Scan for the cell matching the given text and deliver its [x, y] coordinate at center. 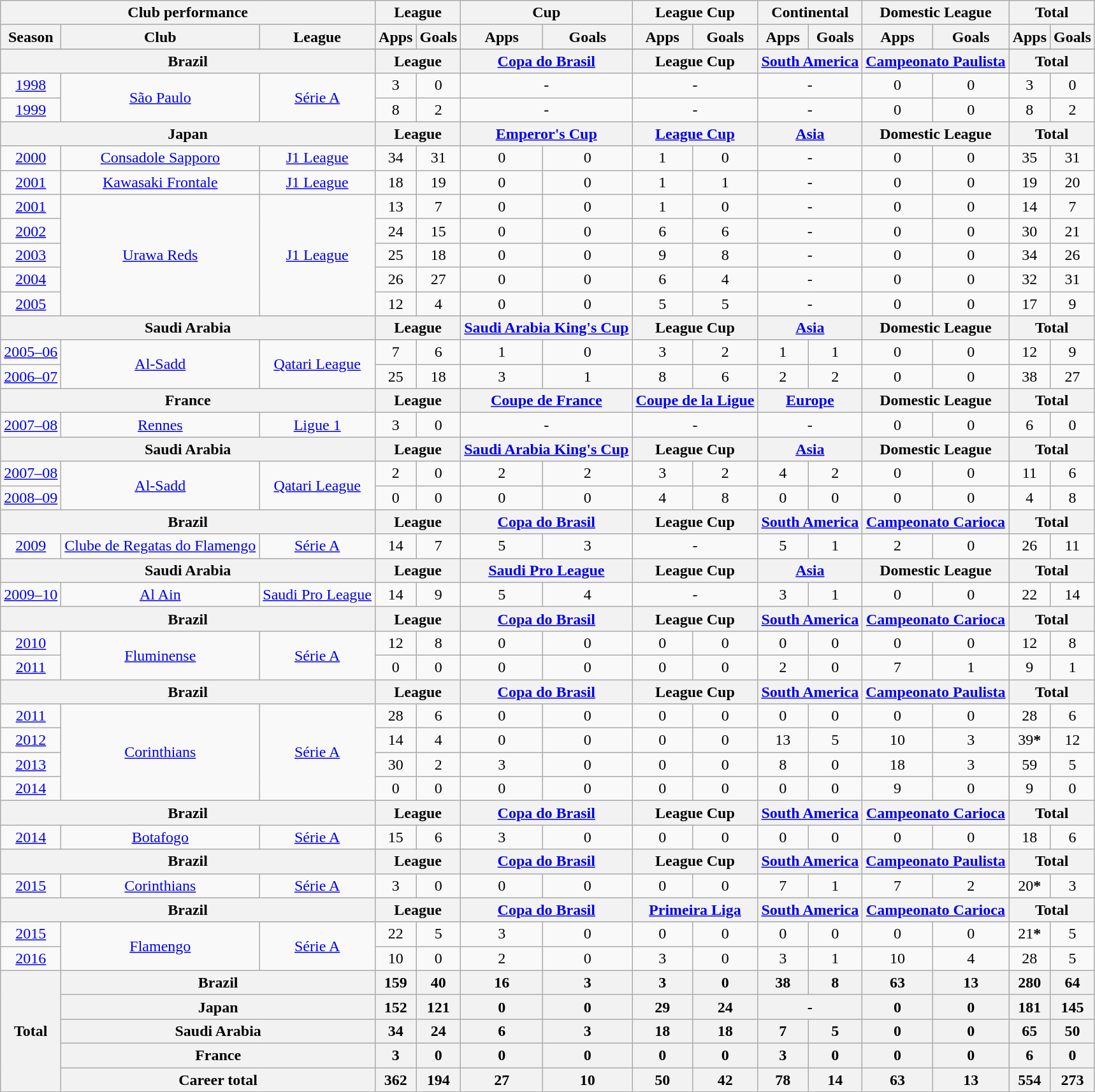
39* [1029, 740]
2008–09 [31, 498]
Emperor's Cup [547, 134]
Coupe de la Ligue [695, 401]
Europe [810, 401]
Ligue 1 [317, 425]
Flamengo [161, 946]
65 [1029, 1031]
78 [783, 1080]
Fluminense [161, 655]
Urawa Reds [161, 255]
20* [1029, 886]
Cup [547, 13]
2003 [31, 255]
Season [31, 37]
35 [1029, 158]
2002 [31, 231]
São Paulo [161, 97]
64 [1073, 982]
1999 [31, 110]
2004 [31, 279]
16 [502, 982]
280 [1029, 982]
554 [1029, 1080]
362 [396, 1080]
2000 [31, 158]
2013 [31, 765]
2005–06 [31, 352]
29 [663, 1007]
59 [1029, 765]
1998 [31, 85]
Club [161, 37]
Career total [218, 1080]
21* [1029, 934]
Rennes [161, 425]
Continental [810, 13]
Clube de Regatas do Flamengo [161, 546]
Al Ain [161, 594]
2006–07 [31, 377]
20 [1073, 182]
Club performance [188, 13]
Kawasaki Frontale [161, 182]
194 [439, 1080]
121 [439, 1007]
2012 [31, 740]
2010 [31, 643]
Botafogo [161, 837]
40 [439, 982]
32 [1029, 279]
17 [1029, 304]
2009–10 [31, 594]
152 [396, 1007]
Primeira Liga [695, 910]
2009 [31, 546]
273 [1073, 1080]
42 [725, 1080]
2005 [31, 304]
Consadole Sapporo [161, 158]
159 [396, 982]
145 [1073, 1007]
181 [1029, 1007]
21 [1073, 231]
2016 [31, 958]
Coupe de France [547, 401]
